Determine the [x, y] coordinate at the center of the cell enclosing the given text.  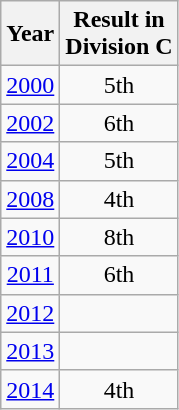
2014 [30, 389]
Year [30, 34]
Result inDivision C [119, 34]
2010 [30, 237]
2008 [30, 199]
2012 [30, 313]
2004 [30, 161]
2002 [30, 123]
2011 [30, 275]
2000 [30, 85]
8th [119, 237]
2013 [30, 351]
